Extract the [x, y] coordinate from the center of the cell holding the provided text.  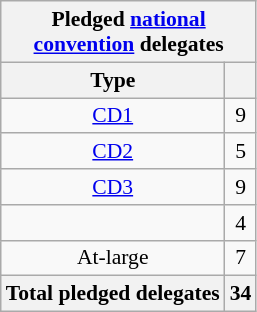
At-large [113, 258]
CD2 [113, 152]
Type [113, 80]
Pledged nationalconvention delegates [129, 32]
CD1 [113, 116]
Total pledged delegates [113, 294]
5 [241, 152]
CD3 [113, 187]
7 [241, 258]
34 [241, 294]
4 [241, 223]
